Determine the [x, y] coordinate at the center of the cell enclosing the given text.  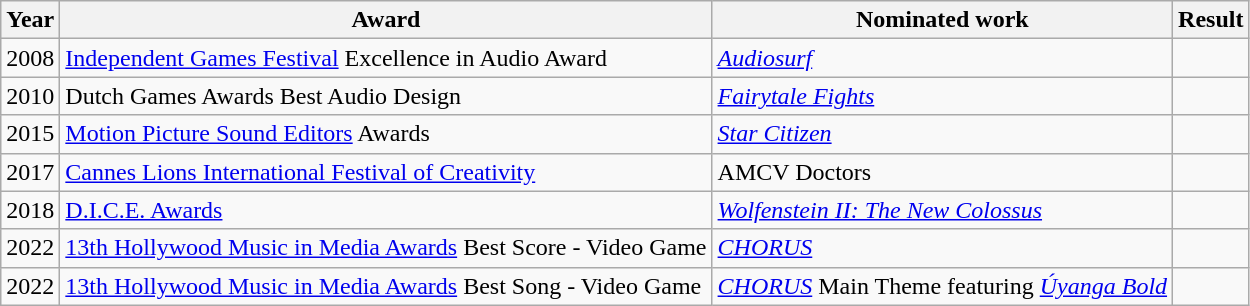
Fairytale Fights [942, 96]
13th Hollywood Music in Media Awards Best Song - Video Game [386, 286]
Dutch Games Awards Best Audio Design [386, 96]
Cannes Lions International Festival of Creativity [386, 172]
Result [1211, 20]
Award [386, 20]
2010 [30, 96]
13th Hollywood Music in Media Awards Best Score - Video Game [386, 248]
CHORUS Main Theme featuring Úyanga Bold [942, 286]
Motion Picture Sound Editors Awards [386, 134]
Independent Games Festival Excellence in Audio Award [386, 58]
CHORUS [942, 248]
Star Citizen [942, 134]
AMCV Doctors [942, 172]
Audiosurf [942, 58]
2008 [30, 58]
Wolfenstein II: The New Colossus [942, 210]
Year [30, 20]
Nominated work [942, 20]
2018 [30, 210]
2017 [30, 172]
D.I.C.E. Awards [386, 210]
2015 [30, 134]
